Capture the cell that displays the provided text and extract its (x, y) central coordinate. 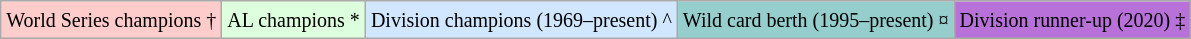
Division champions (1969–present) ^ (521, 20)
World Series champions † (112, 20)
AL champions * (294, 20)
Division runner-up (2020) ‡ (1072, 20)
Wild card berth (1995–present) ¤ (816, 20)
